From the cell containing the given text, extract its center point as (x, y) coordinate. 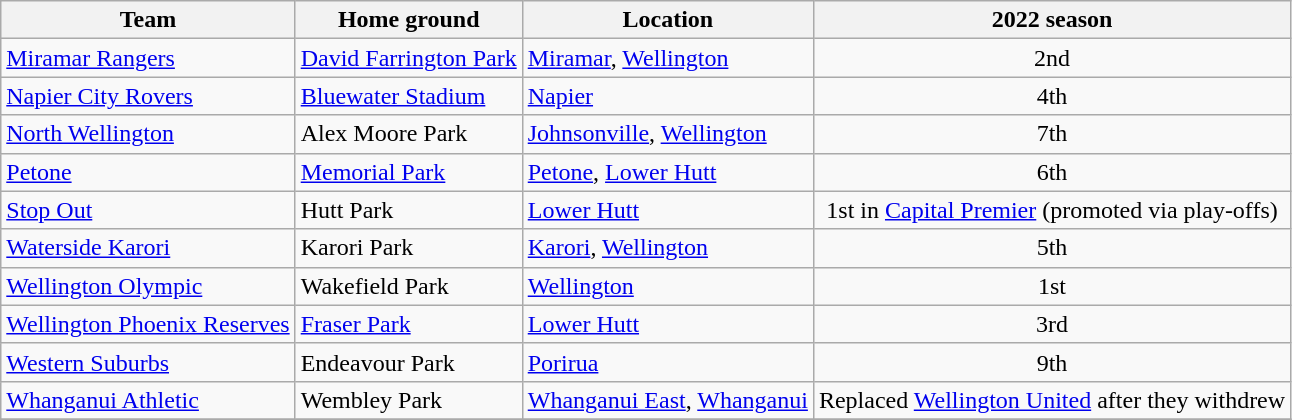
Napier (668, 96)
Johnsonville, Wellington (668, 134)
Wellington Phoenix Reserves (148, 324)
Whanganui East, Whanganui (668, 400)
Wembley Park (408, 400)
North Wellington (148, 134)
Petone (148, 172)
Memorial Park (408, 172)
9th (1052, 362)
Miramar, Wellington (668, 58)
Miramar Rangers (148, 58)
Napier City Rovers (148, 96)
1st (1052, 286)
Bluewater Stadium (408, 96)
Whanganui Athletic (148, 400)
Wakefield Park (408, 286)
7th (1052, 134)
5th (1052, 248)
Porirua (668, 362)
Endeavour Park (408, 362)
Team (148, 20)
Karori Park (408, 248)
6th (1052, 172)
Wellington (668, 286)
Location (668, 20)
Fraser Park (408, 324)
Waterside Karori (148, 248)
Home ground (408, 20)
Wellington Olympic (148, 286)
Replaced Wellington United after they withdrew (1052, 400)
2022 season (1052, 20)
3rd (1052, 324)
Alex Moore Park (408, 134)
2nd (1052, 58)
Hutt Park (408, 210)
Stop Out (148, 210)
4th (1052, 96)
1st in Capital Premier (promoted via play-offs) (1052, 210)
Western Suburbs (148, 362)
David Farrington Park (408, 58)
Petone, Lower Hutt (668, 172)
Karori, Wellington (668, 248)
